Locate the cell with the specified text and output its [x, y] center coordinate. 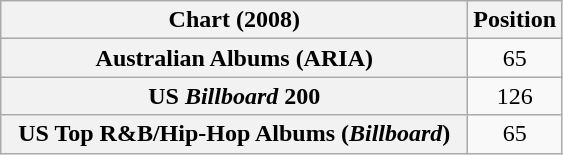
US Billboard 200 [234, 96]
Australian Albums (ARIA) [234, 58]
Position [515, 20]
US Top R&B/Hip-Hop Albums (Billboard) [234, 134]
126 [515, 96]
Chart (2008) [234, 20]
